Locate the cell with the specified text and output its (x, y) center coordinate. 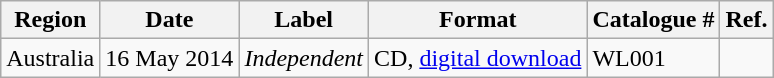
Independent (304, 58)
Australia (50, 58)
Catalogue # (654, 20)
Label (304, 20)
Format (478, 20)
Ref. (746, 20)
Region (50, 20)
WL001 (654, 58)
16 May 2014 (170, 58)
Date (170, 20)
CD, digital download (478, 58)
